Search for the cell housing the specified text and yield its [x, y] center coordinate. 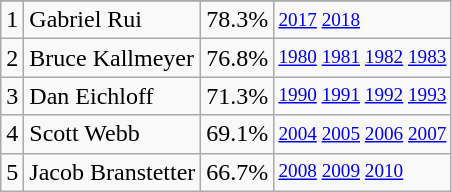
2 [12, 58]
71.3% [238, 96]
76.8% [238, 58]
Gabriel Rui [112, 20]
2008 2009 2010 [362, 172]
3 [12, 96]
Jacob Branstetter [112, 172]
78.3% [238, 20]
Scott Webb [112, 134]
1 [12, 20]
1990 1991 1992 1993 [362, 96]
Bruce Kallmeyer [112, 58]
69.1% [238, 134]
4 [12, 134]
2004 2005 2006 2007 [362, 134]
1980 1981 1982 1983 [362, 58]
5 [12, 172]
2017 2018 [362, 20]
Dan Eichloff [112, 96]
66.7% [238, 172]
